Pinpoint the cell where the given text exists, returning its (X, Y) midpoint coordinate. 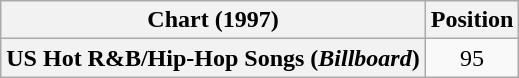
95 (472, 58)
US Hot R&B/Hip-Hop Songs (Billboard) (213, 58)
Position (472, 20)
Chart (1997) (213, 20)
